Return the (x, y) coordinate for the center point of the cell that contains the specified text.  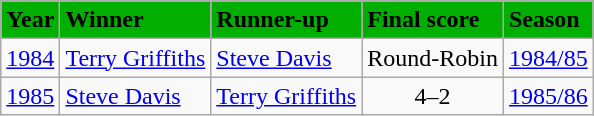
1985 (30, 96)
Season (548, 20)
Final score (433, 20)
1985/86 (548, 96)
Runner-up (286, 20)
1984 (30, 58)
Round-Robin (433, 58)
Winner (136, 20)
1984/85 (548, 58)
Year (30, 20)
4–2 (433, 96)
